Extract the (x, y) coordinate from the center of the cell holding the provided text.  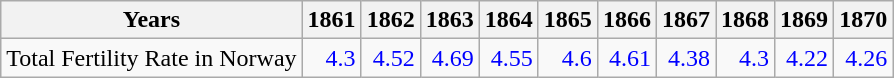
1863 (450, 20)
1867 (686, 20)
4.69 (450, 58)
4.55 (508, 58)
1868 (746, 20)
4.26 (864, 58)
4.22 (804, 58)
1866 (626, 20)
1865 (568, 20)
4.52 (390, 58)
1864 (508, 20)
1862 (390, 20)
4.38 (686, 58)
1861 (332, 20)
4.61 (626, 58)
Years (152, 20)
Total Fertility Rate in Norway (152, 58)
1869 (804, 20)
1870 (864, 20)
4.6 (568, 58)
